Determine the [X, Y] coordinate at the center of the cell enclosing the given text.  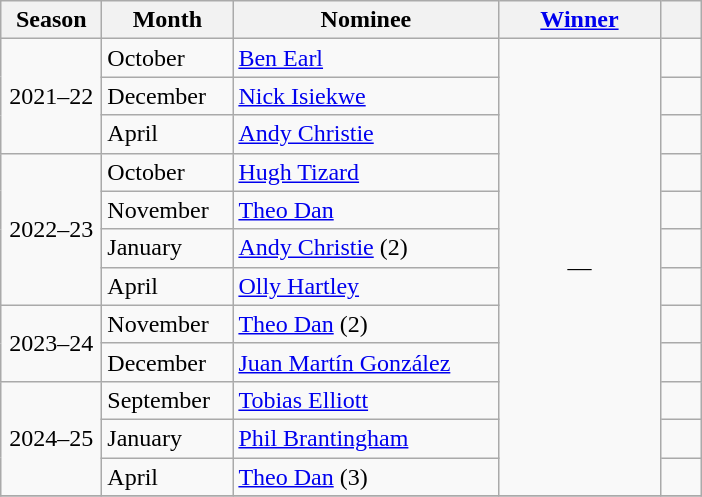
Nick Isiekwe [366, 96]
Hugh Tizard [366, 172]
Andy Christie [366, 134]
2021–22 [52, 96]
2022–23 [52, 229]
Phil Brantingham [366, 438]
2024–25 [52, 438]
Juan Martín González [366, 362]
Tobias Elliott [366, 400]
Nominee [366, 20]
Winner [580, 20]
Theo Dan (3) [366, 477]
Month [168, 20]
Andy Christie (2) [366, 248]
Ben Earl [366, 58]
Olly Hartley [366, 286]
Theo Dan (2) [366, 324]
2023–24 [52, 343]
Season [52, 20]
September [168, 400]
— [580, 268]
Theo Dan [366, 210]
